Pinpoint the cell where the given text exists, returning its [X, Y] midpoint coordinate. 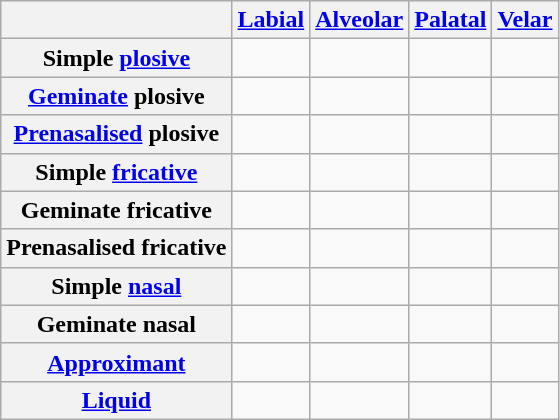
Prenasalised plosive [116, 134]
Labial [271, 20]
Simple fricative [116, 172]
Approximant [116, 362]
Simple plosive [116, 58]
Liquid [116, 400]
Geminate plosive [116, 96]
Velar [525, 20]
Palatal [450, 20]
Alveolar [360, 20]
Simple nasal [116, 286]
Geminate fricative [116, 210]
Geminate nasal [116, 324]
Prenasalised fricative [116, 248]
